Output the [X, Y] coordinate of the center of the cell containing the given text.  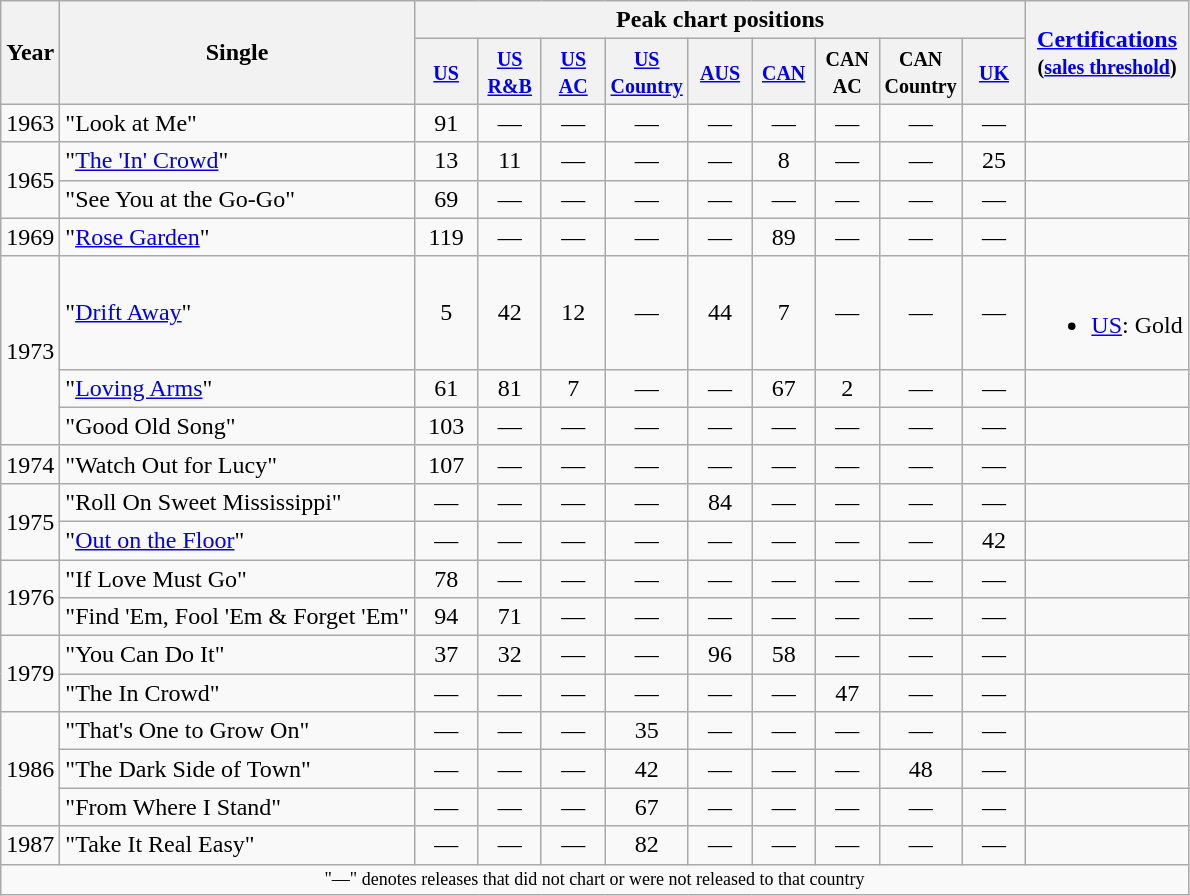
44 [720, 312]
1979 [30, 674]
"From Where I Stand" [238, 807]
32 [510, 655]
US [446, 72]
UK [994, 72]
1974 [30, 464]
"If Love Must Go" [238, 579]
47 [847, 693]
"—" denotes releases that did not chart or were not released to that country [595, 880]
CAN Country [920, 72]
35 [646, 731]
13 [446, 161]
"Roll On Sweet Mississippi" [238, 502]
1973 [30, 350]
Year [30, 52]
89 [784, 237]
103 [446, 426]
91 [446, 123]
84 [720, 502]
71 [510, 617]
12 [573, 312]
US R&B [510, 72]
1975 [30, 521]
Single [238, 52]
82 [646, 845]
CAN AC [847, 72]
AUS [720, 72]
58 [784, 655]
2 [847, 388]
37 [446, 655]
Certifications(sales threshold) [1107, 52]
"Find 'Em, Fool 'Em & Forget 'Em" [238, 617]
"The 'In' Crowd" [238, 161]
"The In Crowd" [238, 693]
"Drift Away" [238, 312]
81 [510, 388]
8 [784, 161]
25 [994, 161]
1969 [30, 237]
11 [510, 161]
"That's One to Grow On" [238, 731]
78 [446, 579]
1976 [30, 598]
US Country [646, 72]
"Watch Out for Lucy" [238, 464]
"Good Old Song" [238, 426]
119 [446, 237]
CAN [784, 72]
"The Dark Side of Town" [238, 769]
94 [446, 617]
107 [446, 464]
69 [446, 199]
"See You at the Go-Go" [238, 199]
1965 [30, 180]
"Loving Arms" [238, 388]
US: Gold [1107, 312]
1987 [30, 845]
"Out on the Floor" [238, 540]
"Rose Garden" [238, 237]
48 [920, 769]
5 [446, 312]
US AC [573, 72]
Peak chart positions [720, 20]
1963 [30, 123]
96 [720, 655]
61 [446, 388]
"Look at Me" [238, 123]
"Take It Real Easy" [238, 845]
"You Can Do It" [238, 655]
1986 [30, 769]
